Detect which cell encompasses the target text, then output its (x, y) center coordinate. 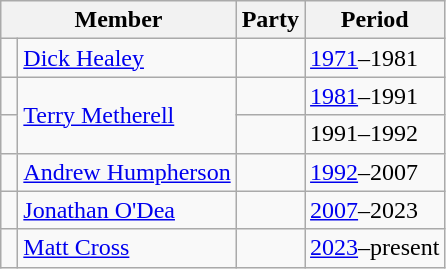
Member (118, 20)
2007–2023 (375, 210)
Andrew Humpherson (127, 172)
1971–1981 (375, 58)
Matt Cross (127, 248)
Dick Healey (127, 58)
1991–1992 (375, 134)
1981–1991 (375, 96)
1992–2007 (375, 172)
Jonathan O'Dea (127, 210)
Terry Metherell (127, 115)
Period (375, 20)
2023–present (375, 248)
Party (270, 20)
